Find where the given text appears and provide that cell's center as [x, y] coordinate. 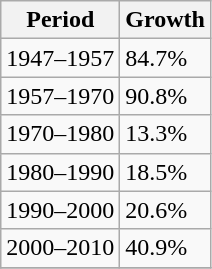
1957–1970 [60, 96]
1970–1980 [60, 134]
1980–1990 [60, 172]
2000–2010 [60, 248]
20.6% [166, 210]
1990–2000 [60, 210]
Growth [166, 20]
18.5% [166, 172]
13.3% [166, 134]
90.8% [166, 96]
1947–1957 [60, 58]
Period [60, 20]
40.9% [166, 248]
84.7% [166, 58]
